Return the (X, Y) coordinate for the center point of the cell that contains the specified text.  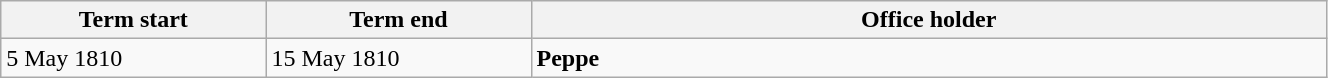
5 May 1810 (134, 58)
Peppe (928, 58)
Term start (134, 20)
15 May 1810 (398, 58)
Office holder (928, 20)
Term end (398, 20)
